Scan for the cell matching the given text and deliver its (X, Y) coordinate at center. 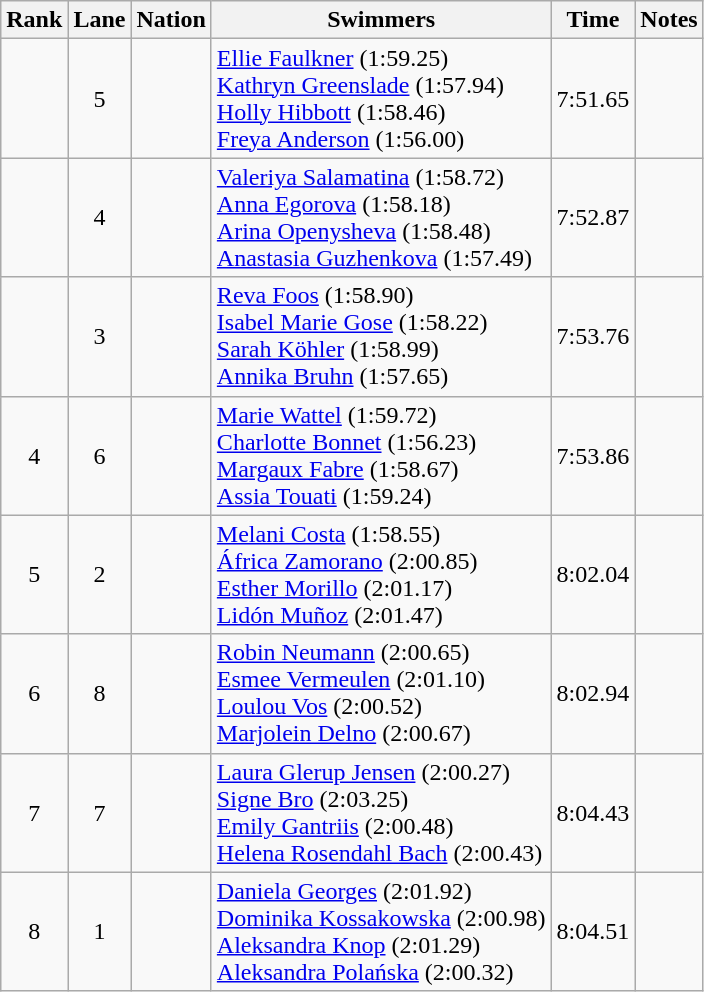
Reva Foos (1:58.90)Isabel Marie Gose (1:58.22)Sarah Köhler (1:58.99)Annika Bruhn (1:57.65) (381, 336)
Melani Costa (1:58.55)África Zamorano (2:00.85)Esther Morillo (2:01.17)Lidón Muñoz (2:01.47) (381, 574)
2 (100, 574)
7:51.65 (593, 98)
Laura Glerup Jensen (2:00.27)Signe Bro (2:03.25)Emily Gantriis (2:00.48)Helena Rosendahl Bach (2:00.43) (381, 812)
8:02.94 (593, 694)
3 (100, 336)
Swimmers (381, 20)
8:02.04 (593, 574)
7:52.87 (593, 218)
Robin Neumann (2:00.65)Esmee Vermeulen (2:01.10)Loulou Vos (2:00.52)Marjolein Delno (2:00.67) (381, 694)
Marie Wattel (1:59.72)Charlotte Bonnet (1:56.23)Margaux Fabre (1:58.67)Assia Touati (1:59.24) (381, 456)
Valeriya Salamatina (1:58.72)Anna Egorova (1:58.18)Arina Openysheva (1:58.48)Anastasia Guzhenkova (1:57.49) (381, 218)
Notes (669, 20)
8:04.51 (593, 932)
8:04.43 (593, 812)
Daniela Georges (2:01.92)Dominika Kossakowska (2:00.98)Aleksandra Knop (2:01.29)Aleksandra Polańska (2:00.32) (381, 932)
7:53.86 (593, 456)
7:53.76 (593, 336)
Time (593, 20)
1 (100, 932)
Ellie Faulkner (1:59.25)Kathryn Greenslade (1:57.94)Holly Hibbott (1:58.46)Freya Anderson (1:56.00) (381, 98)
Lane (100, 20)
Rank (34, 20)
Nation (171, 20)
